Locate the cell with the specified text and output its [X, Y] center coordinate. 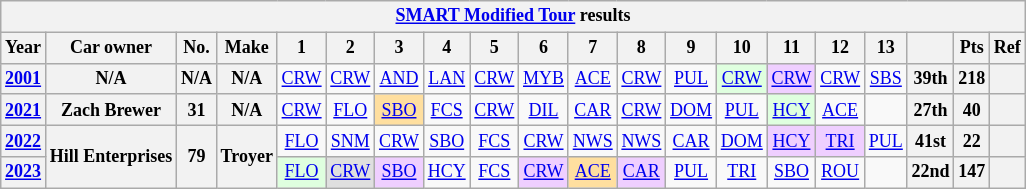
7 [592, 48]
AND [400, 78]
Make [246, 48]
2022 [24, 140]
3 [400, 48]
12 [840, 48]
147 [972, 172]
2 [350, 48]
LAN [446, 78]
No. [197, 48]
MYB [544, 78]
22nd [930, 172]
Ref [1008, 48]
1 [302, 48]
5 [494, 48]
22 [972, 140]
4 [446, 48]
2023 [24, 172]
2021 [24, 110]
Pts [972, 48]
11 [792, 48]
Troyer [246, 156]
Year [24, 48]
27th [930, 110]
SMART Modified Tour results [513, 16]
ROU [840, 172]
6 [544, 48]
41st [930, 140]
31 [197, 110]
Zach Brewer [110, 110]
8 [642, 48]
Car owner [110, 48]
39th [930, 78]
40 [972, 110]
9 [692, 48]
10 [742, 48]
SNM [350, 140]
2001 [24, 78]
79 [197, 156]
Hill Enterprises [110, 156]
13 [886, 48]
DIL [544, 110]
SBS [886, 78]
218 [972, 78]
